Capture the cell that displays the provided text and extract its [x, y] central coordinate. 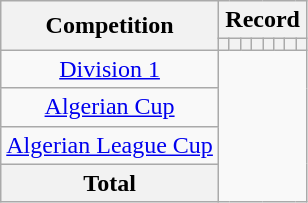
Total [110, 183]
Division 1 [110, 69]
Algerian League Cup [110, 145]
Competition [110, 26]
Record [262, 20]
Algerian Cup [110, 107]
